Find where the given text appears and provide that cell's center as [X, Y] coordinate. 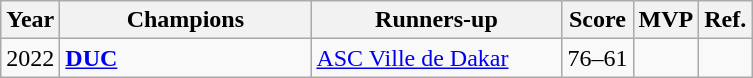
ASC Ville de Dakar [436, 58]
Ref. [726, 20]
Runners-up [436, 20]
MVP [666, 20]
Year [30, 20]
76–61 [598, 58]
Score [598, 20]
2022 [30, 58]
DUC [186, 58]
Champions [186, 20]
